Identify which cell holds the provided text, then report its [X, Y] central coordinate. 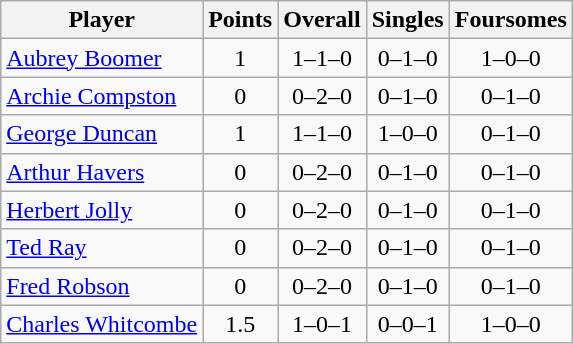
Foursomes [510, 20]
Player [102, 20]
Ted Ray [102, 248]
0–0–1 [408, 324]
George Duncan [102, 134]
Fred Robson [102, 286]
1.5 [240, 324]
Charles Whitcombe [102, 324]
Herbert Jolly [102, 210]
Archie Compston [102, 96]
1–0–1 [322, 324]
Singles [408, 20]
Points [240, 20]
Arthur Havers [102, 172]
Aubrey Boomer [102, 58]
Overall [322, 20]
